Return the [X, Y] coordinate for the center point of the cell that contains the specified text.  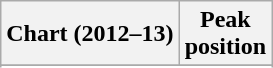
Peak position [225, 34]
Chart (2012–13) [90, 34]
